Provide the [X, Y] coordinate of the cell's center where the given text is located.  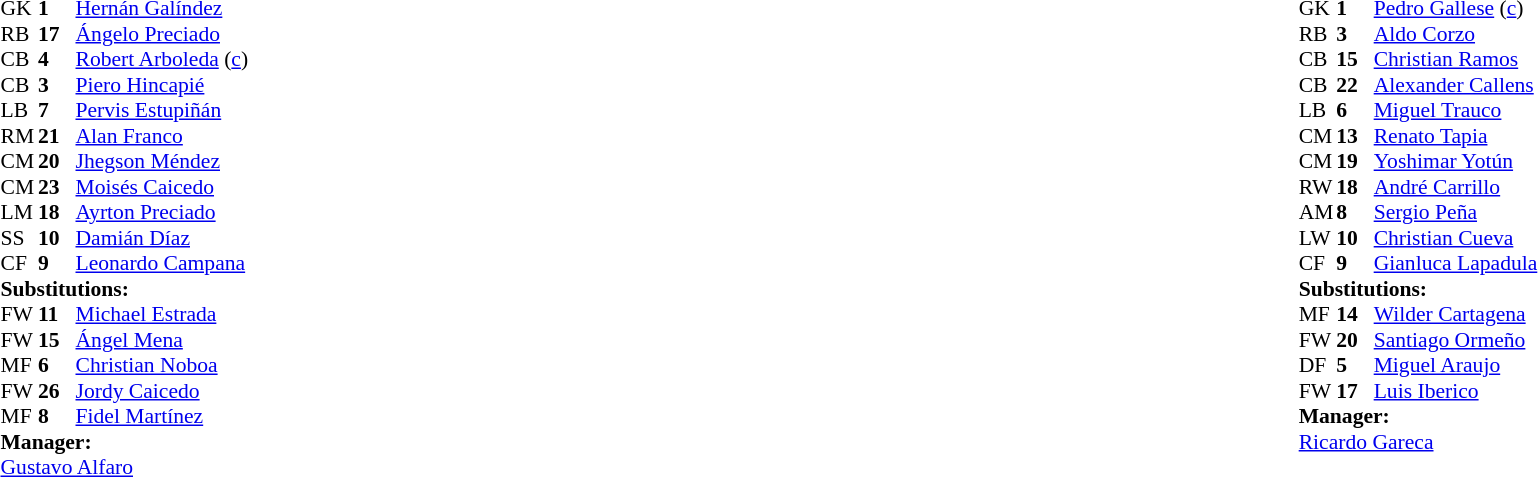
Aldo Corzo [1456, 34]
Damián Díaz [162, 238]
21 [57, 136]
13 [1355, 136]
Wilder Cartagena [1456, 315]
Moisés Caicedo [162, 187]
Ayrton Preciado [162, 213]
DF [1318, 365]
Sergio Peña [1456, 213]
RW [1318, 187]
SS [19, 238]
Christian Noboa [162, 365]
Alan Franco [162, 136]
André Carrillo [1456, 187]
LM [19, 213]
Fidel Martínez [162, 417]
Yoshimar Yotún [1456, 161]
Alexander Callens [1456, 85]
Piero Hincapié [162, 85]
14 [1355, 315]
Christian Cueva [1456, 238]
Robert Arboleda (c) [162, 59]
Jhegson Méndez [162, 161]
19 [1355, 161]
Ángel Mena [162, 340]
5 [1355, 365]
Pervis Estupiñán [162, 111]
Christian Ramos [1456, 59]
Michael Estrada [162, 315]
Ricardo Gareca [1418, 442]
AM [1318, 213]
26 [57, 391]
Gianluca Lapadula [1456, 263]
Santiago Ormeño [1456, 340]
Leonardo Campana [162, 263]
Ángelo Preciado [162, 34]
LW [1318, 238]
22 [1355, 85]
23 [57, 187]
RM [19, 136]
Jordy Caicedo [162, 391]
11 [57, 315]
4 [57, 59]
7 [57, 111]
Miguel Araujo [1456, 365]
Renato Tapia [1456, 136]
Miguel Trauco [1456, 111]
Luis Iberico [1456, 391]
